For the text-containing cell, return its midpoint in (X, Y) coordinate format. 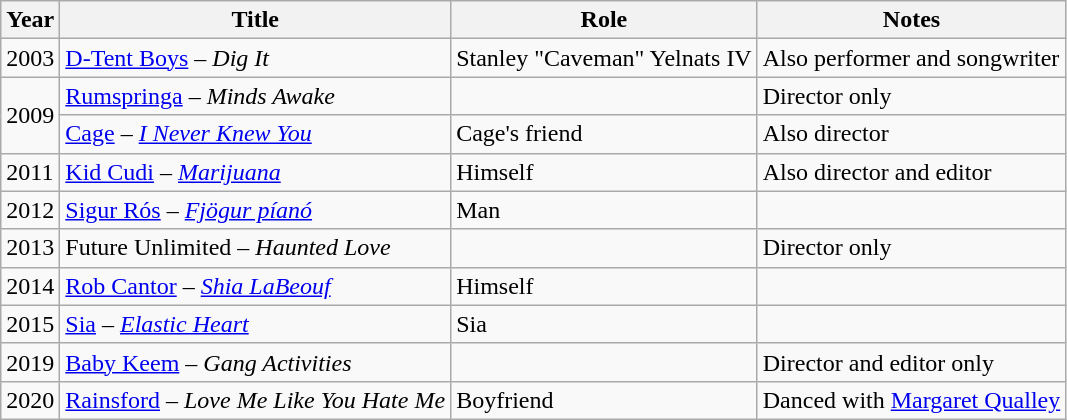
Stanley "Caveman" Yelnats IV (604, 58)
Director and editor only (912, 362)
Cage's friend (604, 134)
2012 (30, 210)
Title (256, 20)
2019 (30, 362)
2014 (30, 286)
2003 (30, 58)
Boyfriend (604, 400)
Future Unlimited – Haunted Love (256, 248)
2011 (30, 172)
2013 (30, 248)
Role (604, 20)
Rainsford – Love Me Like You Hate Me (256, 400)
Danced with Margaret Qualley (912, 400)
Cage – I Never Knew You (256, 134)
Baby Keem – Gang Activities (256, 362)
Man (604, 210)
Rumspringa – Minds Awake (256, 96)
Notes (912, 20)
Also performer and songwriter (912, 58)
2009 (30, 115)
Sia (604, 324)
Rob Cantor – Shia LaBeouf (256, 286)
Sia – Elastic Heart (256, 324)
Sigur Rós – Fjögur píanó (256, 210)
Kid Cudi – Marijuana (256, 172)
2015 (30, 324)
2020 (30, 400)
Also director and editor (912, 172)
Year (30, 20)
D-Tent Boys – Dig It (256, 58)
Also director (912, 134)
